Scan for the cell matching the given text and deliver its [X, Y] coordinate at center. 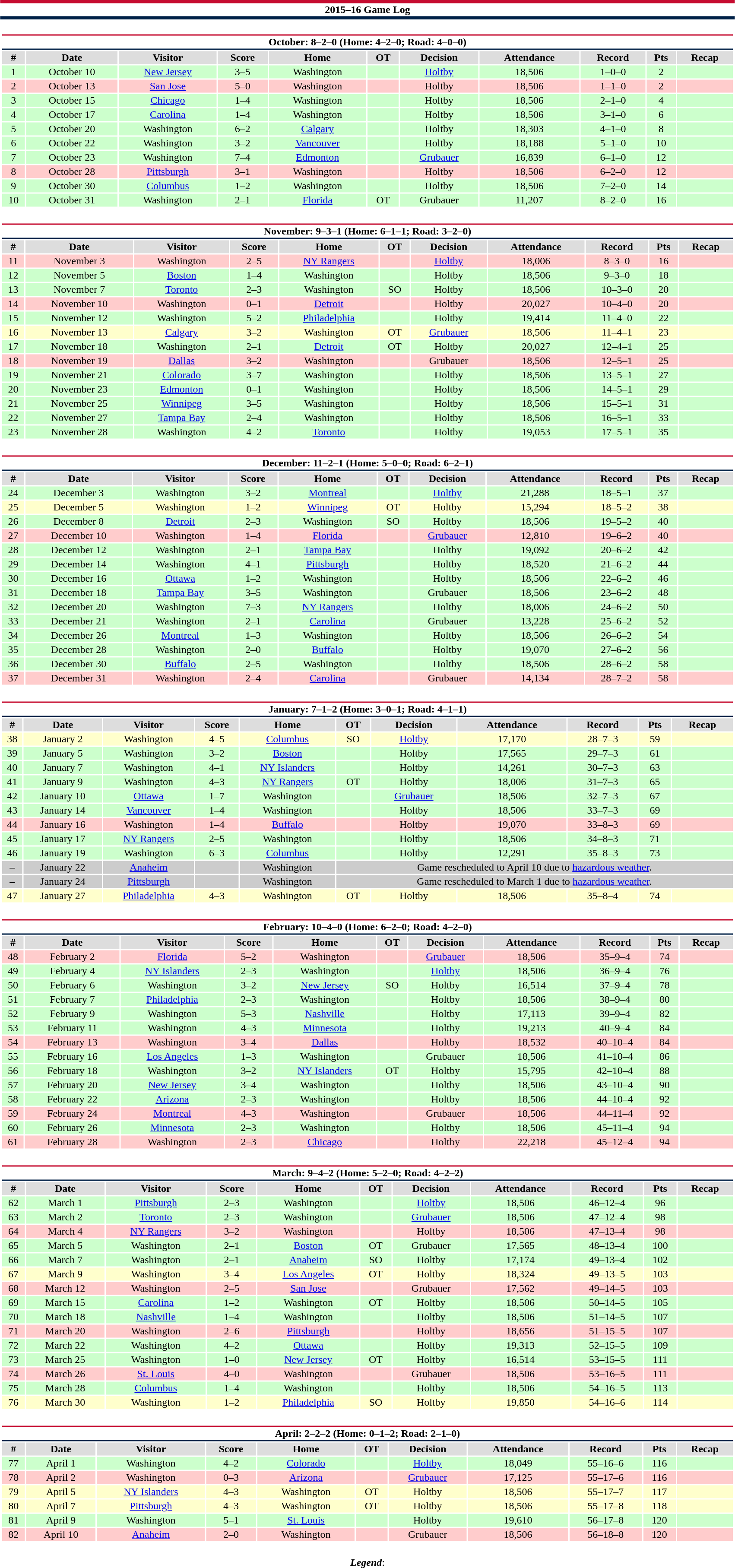
36 [13, 664]
6–3 [217, 853]
57 [13, 1085]
December 26 [79, 635]
April 5 [60, 1492]
19–6–2 [617, 536]
January 10 [63, 796]
47–12–4 [607, 1217]
February 22 [73, 1099]
15 [13, 318]
October 20 [72, 129]
50–14–5 [607, 1303]
October 13 [72, 86]
December 10 [79, 536]
19,053 [536, 432]
October 10 [72, 72]
December 18 [79, 593]
53 [13, 1028]
55–16–6 [606, 1463]
16,839 [529, 158]
17,562 [520, 1288]
December 21 [79, 621]
19,610 [518, 1520]
54–16–5 [607, 1388]
29–7–3 [603, 754]
1–7 [217, 796]
31–7–3 [603, 782]
96 [660, 1203]
33–7–3 [603, 811]
28–7–2 [617, 678]
60 [13, 1128]
43 [12, 811]
5–1 [231, 1520]
October: 8–2–0 (Home: 4–2–0; Road: 4–0–0) [367, 42]
56–17–8 [606, 1520]
17,170 [512, 739]
5 [13, 129]
Game rescheduled to April 10 due to hazardous weather. [534, 868]
17,113 [531, 1014]
19,850 [520, 1402]
January 22 [63, 868]
19,313 [520, 1345]
66 [13, 1260]
44–10–4 [615, 1099]
April 1 [60, 1463]
November: 9–3–1 (Home: 6–1–1; Road: 3–2–0) [367, 231]
19,092 [535, 550]
18–5–2 [617, 507]
39 [12, 754]
45–12–4 [615, 1142]
18–5–1 [617, 493]
December 3 [79, 493]
January 24 [63, 881]
17,125 [518, 1477]
62 [13, 1203]
24–6–2 [617, 607]
105 [660, 1303]
February 6 [73, 985]
January 16 [63, 824]
March 15 [65, 1303]
55–17–8 [606, 1506]
2–6 [232, 1331]
34 [13, 635]
21,288 [535, 493]
November 12 [79, 318]
68 [13, 1288]
2–1–0 [613, 101]
November 13 [79, 332]
102 [660, 1260]
11,207 [529, 200]
5–3 [249, 1014]
28 [13, 550]
5–1–0 [613, 143]
56–18–8 [606, 1534]
47 [12, 896]
March 9 [65, 1274]
December: 11–2–1 (Home: 5–0–0; Road: 6–2–1) [367, 463]
14–5–1 [617, 389]
12,291 [512, 853]
January 14 [63, 811]
February 4 [73, 971]
November 28 [79, 432]
February 18 [73, 1071]
90 [665, 1085]
October 22 [72, 143]
March 5 [65, 1246]
46–12–4 [607, 1203]
4–0 [232, 1374]
35–8–4 [603, 896]
51–15–5 [607, 1331]
8–2–0 [613, 200]
Game rescheduled to March 1 due to hazardous weather. [534, 881]
November 27 [79, 418]
41 [12, 782]
7–3 [253, 607]
February 7 [73, 1000]
November 19 [79, 361]
February 16 [73, 1057]
22,218 [531, 1142]
5–0 [243, 86]
77 [13, 1463]
February 9 [73, 1014]
1 [13, 72]
18,520 [535, 564]
54–16–6 [607, 1402]
14,134 [535, 678]
12–5–1 [617, 361]
2015–16 Game Log [367, 10]
35–8–3 [603, 853]
January 17 [63, 839]
December 28 [79, 650]
117 [659, 1492]
March 2 [65, 1217]
55 [13, 1057]
40–9–4 [615, 1028]
35–9–4 [615, 957]
113 [660, 1388]
March 28 [65, 1388]
November 25 [79, 404]
April: 2–2–2 (Home: 0–1–2; Road: 2–1–0) [367, 1434]
21 [13, 404]
December 31 [79, 678]
44–11–4 [615, 1114]
19,213 [531, 1028]
February 28 [73, 1142]
11 [13, 261]
3–1–0 [613, 114]
9–3–0 [617, 275]
November 3 [79, 261]
13,228 [535, 621]
88 [665, 1071]
11–4–1 [617, 332]
January 19 [63, 853]
18,303 [529, 129]
64 [13, 1231]
45 [12, 839]
17–5–1 [617, 432]
October 17 [72, 114]
51 [13, 1000]
23–6–2 [617, 593]
13 [13, 290]
53–16–5 [607, 1374]
18,656 [520, 1331]
70 [13, 1317]
30–7–3 [603, 767]
109 [660, 1345]
28–6–2 [617, 664]
55–17–6 [606, 1477]
0–3 [231, 1477]
December 5 [79, 507]
December 8 [79, 521]
30 [13, 578]
10–4–0 [617, 304]
December 12 [79, 550]
November 18 [79, 347]
100 [660, 1246]
34–8–3 [603, 839]
November 7 [79, 290]
36–9–4 [615, 971]
72 [13, 1345]
March 22 [65, 1345]
1–0 [232, 1360]
49–13–4 [607, 1260]
February 20 [73, 1085]
February 2 [73, 957]
18,532 [531, 1042]
18,188 [529, 143]
51–14–5 [607, 1317]
32–7–3 [603, 796]
55–17–7 [606, 1492]
16–5–1 [617, 418]
18,324 [520, 1274]
22–6–2 [617, 578]
October 28 [72, 171]
October 31 [72, 200]
January 27 [63, 896]
February 13 [73, 1042]
March 18 [65, 1317]
January 5 [63, 754]
November 10 [79, 304]
9 [13, 186]
1–0–0 [613, 72]
18,049 [518, 1463]
47–13–4 [607, 1231]
April 2 [60, 1477]
33–8–3 [603, 824]
26–6–2 [617, 635]
January: 7–1–2 (Home: 3–0–1; Road: 4–1–1) [367, 709]
14,261 [512, 767]
February: 10–4–0 (Home: 6–2–0; Road: 4–2–0) [367, 927]
28–7–3 [603, 739]
January 7 [63, 767]
December 20 [79, 607]
39–9–4 [615, 1014]
17 [13, 347]
49–13–5 [607, 1274]
3–1 [243, 171]
42–10–4 [615, 1071]
March 12 [65, 1288]
10–3–0 [617, 290]
March 1 [65, 1203]
March 4 [65, 1231]
March 25 [65, 1360]
November 23 [79, 389]
December 30 [79, 664]
April 10 [60, 1534]
53–15–5 [607, 1360]
19,414 [536, 318]
October 15 [72, 101]
February 24 [73, 1114]
15,294 [535, 507]
April 7 [60, 1506]
March 20 [65, 1331]
December 16 [79, 578]
February 11 [73, 1028]
October 30 [72, 186]
12–4–1 [617, 347]
45–11–4 [615, 1128]
118 [659, 1506]
43–10–4 [615, 1085]
19–5–2 [617, 521]
January 2 [63, 739]
November 5 [79, 275]
49 [13, 971]
6–2–0 [613, 171]
20–6–2 [617, 550]
41–10–4 [615, 1057]
7 [13, 158]
86 [665, 1057]
7–2–0 [613, 186]
April 9 [60, 1520]
32 [13, 607]
24 [13, 493]
1–1–0 [613, 86]
4–1–0 [613, 129]
11–4–0 [617, 318]
January 9 [63, 782]
13–5–1 [617, 375]
7–4 [243, 158]
February 26 [73, 1128]
8–3–0 [617, 261]
3 [13, 101]
12,810 [535, 536]
27–6–2 [617, 650]
52–15–5 [607, 1345]
15,795 [531, 1071]
6–2 [243, 129]
6–1–0 [613, 158]
26 [13, 521]
December 14 [79, 564]
3–7 [254, 375]
75 [13, 1388]
79 [13, 1492]
17,174 [520, 1260]
15–5–1 [617, 404]
81 [13, 1520]
March: 9–4–2 (Home: 5–2–0; Road: 4–2–2) [367, 1173]
March 30 [65, 1402]
38–9–4 [615, 1000]
19 [13, 375]
114 [660, 1402]
4–5 [217, 739]
48–13–4 [607, 1246]
October 23 [72, 158]
March 7 [65, 1260]
25–6–2 [617, 621]
March 26 [65, 1374]
37–9–4 [615, 985]
49–14–5 [607, 1288]
40–10–4 [615, 1042]
21–6–2 [617, 564]
November 21 [79, 375]
